Find where the given text appears and provide that cell's center as [x, y] coordinate. 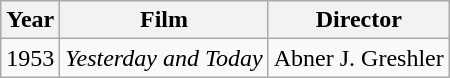
Year [30, 20]
Yesterday and Today [164, 58]
1953 [30, 58]
Director [358, 20]
Film [164, 20]
Abner J. Greshler [358, 58]
